Return [X, Y] of the center of cell containing provided text 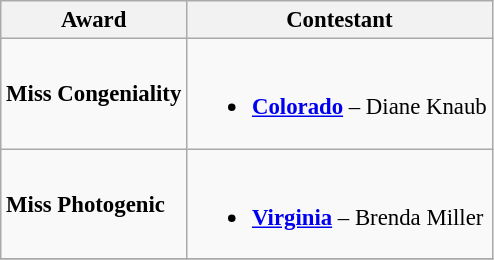
Award [94, 20]
Miss Congeniality [94, 94]
Virginia – Brenda Miller [340, 204]
Miss Photogenic [94, 204]
Contestant [340, 20]
Colorado – Diane Knaub [340, 94]
